Locate the cell with the specified text and output its [x, y] center coordinate. 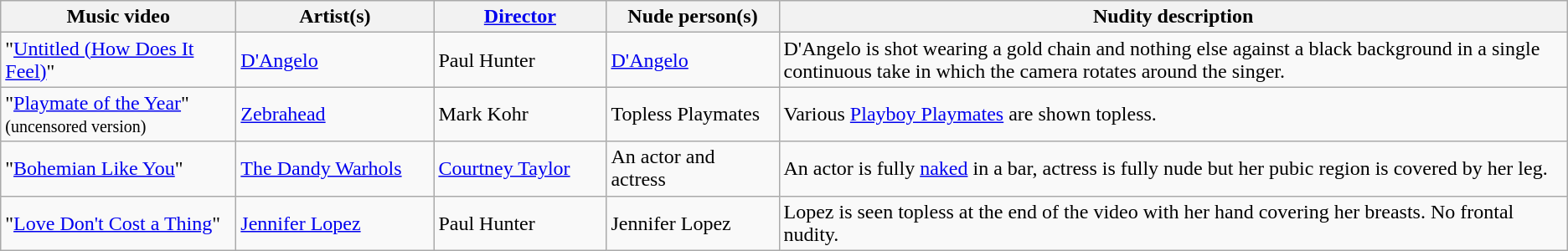
Artist(s) [335, 17]
Zebrahead [335, 114]
"Love Don't Cost a Thing" [119, 223]
An actor is fully naked in a bar, actress is fully nude but her pubic region is covered by her leg. [1173, 169]
The Dandy Warhols [335, 169]
Nude person(s) [693, 17]
"Bohemian Like You" [119, 169]
Mark Kohr [520, 114]
"Untitled (How Does It Feel)" [119, 60]
Director [520, 17]
Courtney Taylor [520, 169]
"Playmate of the Year" (uncensored version) [119, 114]
Nudity description [1173, 17]
Topless Playmates [693, 114]
Various Playboy Playmates are shown topless. [1173, 114]
An actor and actress [693, 169]
Lopez is seen topless at the end of the video with her hand covering her breasts. No frontal nudity. [1173, 223]
Music video [119, 17]
